Return the [x, y] coordinate for the center point of the cell that contains the specified text.  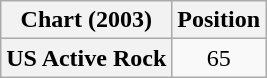
65 [219, 58]
US Active Rock [86, 58]
Chart (2003) [86, 20]
Position [219, 20]
